Identify which cell holds the provided text, then report its (X, Y) central coordinate. 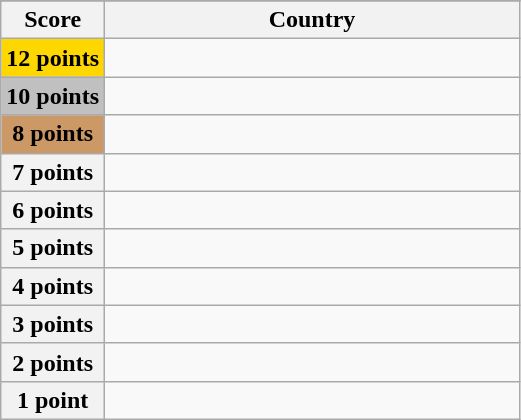
6 points (53, 210)
7 points (53, 172)
2 points (53, 362)
3 points (53, 324)
1 point (53, 400)
4 points (53, 286)
10 points (53, 96)
Score (53, 20)
5 points (53, 248)
Country (312, 20)
8 points (53, 134)
12 points (53, 58)
